Return (X, Y) of the center of cell containing provided text 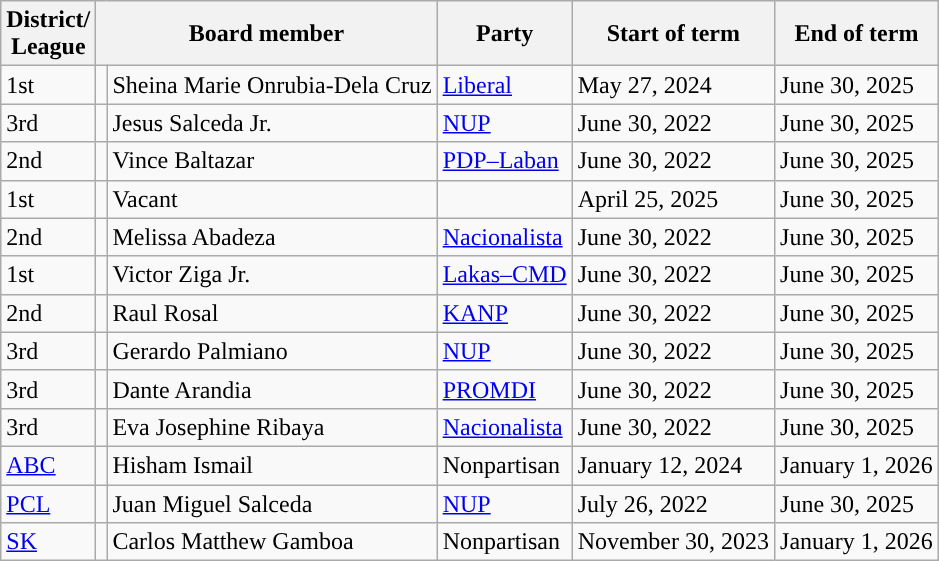
PROMDI (504, 389)
Melissa Abadeza (272, 237)
April 25, 2025 (673, 199)
Gerardo Palmiano (272, 351)
Party (504, 34)
Start of term (673, 34)
ABC (48, 465)
May 27, 2024 (673, 85)
End of term (857, 34)
Vince Baltazar (272, 161)
Juan Miguel Salceda (272, 503)
Liberal (504, 85)
PDP–Laban (504, 161)
District/League (48, 34)
January 12, 2024 (673, 465)
Victor Ziga Jr. (272, 275)
Lakas–CMD (504, 275)
November 30, 2023 (673, 542)
Eva Josephine Ribaya (272, 427)
Carlos Matthew Gamboa (272, 542)
Board member (266, 34)
Sheina Marie Onrubia-Dela Cruz (272, 85)
PCL (48, 503)
Dante Arandia (272, 389)
KANP (504, 313)
July 26, 2022 (673, 503)
Vacant (272, 199)
Hisham Ismail (272, 465)
Jesus Salceda Jr. (272, 123)
SK (48, 542)
Raul Rosal (272, 313)
